Search for the cell housing the specified text and yield its (X, Y) center coordinate. 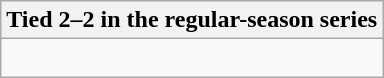
Tied 2–2 in the regular-season series (192, 20)
